Return [x, y] of the center of cell containing provided text 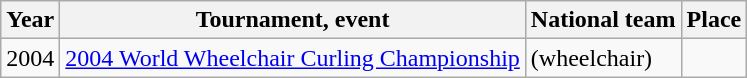
Tournament, event [293, 20]
Place [714, 20]
2004 World Wheelchair Curling Championship [293, 58]
Year [30, 20]
National team [603, 20]
2004 [30, 58]
(wheelchair) [603, 58]
